Scan for the cell matching the given text and deliver its (X, Y) coordinate at center. 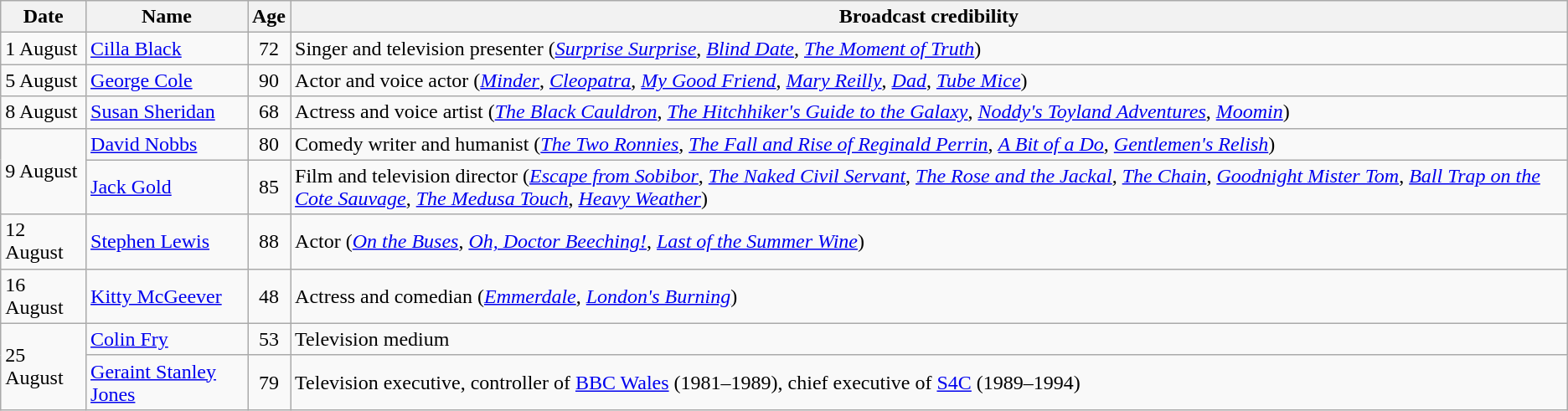
5 August (44, 80)
90 (270, 80)
25 August (44, 367)
80 (270, 144)
16 August (44, 296)
48 (270, 296)
Age (270, 17)
David Nobbs (168, 144)
8 August (44, 112)
Broadcast credibility (930, 17)
Colin Fry (168, 339)
George Cole (168, 80)
68 (270, 112)
Stephen Lewis (168, 241)
Actress and voice artist (The Black Cauldron, The Hitchhiker's Guide to the Galaxy, Noddy's Toyland Adventures, Moomin) (930, 112)
Singer and television presenter (Surprise Surprise, Blind Date, The Moment of Truth) (930, 49)
Actor and voice actor (Minder, Cleopatra, My Good Friend, Mary Reilly, Dad, Tube Mice) (930, 80)
Date (44, 17)
72 (270, 49)
9 August (44, 171)
Actress and comedian (Emmerdale, London's Burning) (930, 296)
Television medium (930, 339)
Geraint Stanley Jones (168, 382)
Name (168, 17)
Susan Sheridan (168, 112)
Actor (On the Buses, Oh, Doctor Beeching!, Last of the Summer Wine) (930, 241)
79 (270, 382)
85 (270, 188)
Television executive, controller of BBC Wales (1981–1989), chief executive of S4C (1989–1994) (930, 382)
Cilla Black (168, 49)
53 (270, 339)
88 (270, 241)
Comedy writer and humanist (The Two Ronnies, The Fall and Rise of Reginald Perrin, A Bit of a Do, Gentlemen's Relish) (930, 144)
Kitty McGeever (168, 296)
1 August (44, 49)
12 August (44, 241)
Jack Gold (168, 188)
